Search for the cell housing the specified text and yield its (x, y) center coordinate. 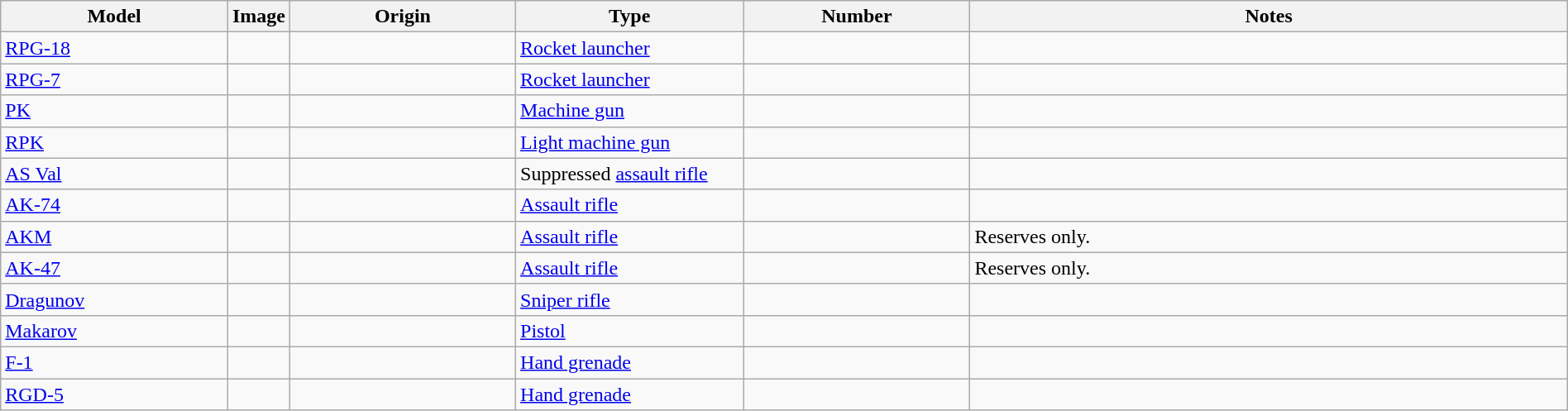
Notes (1269, 17)
Sniper rifle (630, 299)
Machine gun (630, 111)
AK-74 (114, 205)
Makarov (114, 331)
AKM (114, 237)
PK (114, 111)
Dragunov (114, 299)
F-1 (114, 362)
RPG-18 (114, 48)
Light machine gun (630, 142)
Origin (402, 17)
Number (857, 17)
AS Val (114, 174)
RPG-7 (114, 79)
RPK (114, 142)
RGD-5 (114, 394)
Model (114, 17)
Pistol (630, 331)
AK-47 (114, 268)
Image (258, 17)
Type (630, 17)
Suppressed assault rifle (630, 174)
